Scan for the cell matching the given text and deliver its (x, y) coordinate at center. 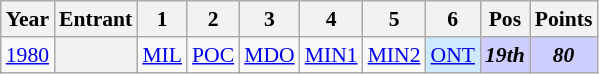
1 (162, 19)
4 (332, 19)
MIL (162, 55)
Entrant (96, 19)
Year (28, 19)
ONT (453, 55)
MIN1 (332, 55)
1980 (28, 55)
19th (505, 55)
MIN2 (394, 55)
POC (213, 55)
80 (564, 55)
2 (213, 19)
5 (394, 19)
MDO (270, 55)
Points (564, 19)
Pos (505, 19)
6 (453, 19)
3 (270, 19)
